For the text-containing cell, return its midpoint in [X, Y] coordinate format. 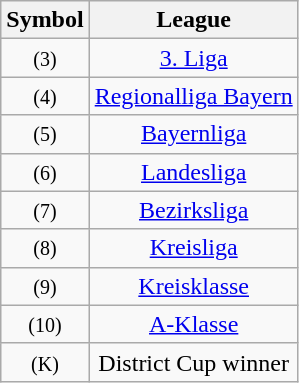
Landesliga [194, 172]
A-Klasse [194, 324]
(K) [45, 362]
Kreisliga [194, 248]
Bayernliga [194, 134]
(4) [45, 96]
(6) [45, 172]
(8) [45, 248]
3. Liga [194, 58]
District Cup winner [194, 362]
(5) [45, 134]
Regionalliga Bayern [194, 96]
(9) [45, 286]
(10) [45, 324]
Bezirksliga [194, 210]
Kreisklasse [194, 286]
(7) [45, 210]
Symbol [45, 20]
League [194, 20]
(3) [45, 58]
